Identify which cell holds the provided text, then report its [X, Y] central coordinate. 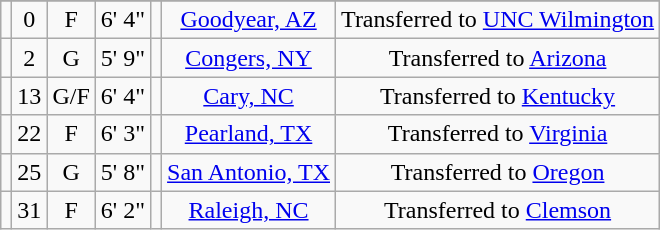
San Antonio, TX [249, 172]
2 [30, 58]
6' 2" [122, 210]
Transferred to Arizona [498, 58]
Goodyear, AZ [249, 20]
22 [30, 134]
Pearland, TX [249, 134]
Transferred to Clemson [498, 210]
Transferred to Oregon [498, 172]
25 [30, 172]
31 [30, 210]
Cary, NC [249, 96]
Transferred to UNC Wilmington [498, 20]
5' 9" [122, 58]
13 [30, 96]
Transferred to Kentucky [498, 96]
Congers, NY [249, 58]
Raleigh, NC [249, 210]
5' 8" [122, 172]
6' 3" [122, 134]
G/F [71, 96]
0 [30, 20]
Transferred to Virginia [498, 134]
